Scan for the cell matching the given text and deliver its [X, Y] coordinate at center. 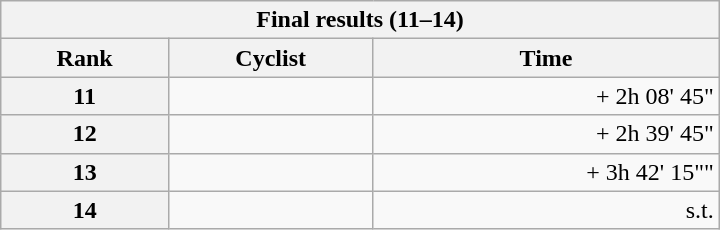
11 [85, 96]
Final results (11–14) [360, 20]
13 [85, 172]
s.t. [546, 210]
12 [85, 134]
+ 2h 39' 45" [546, 134]
Rank [85, 58]
14 [85, 210]
Time [546, 58]
+ 2h 08' 45" [546, 96]
Cyclist [271, 58]
+ 3h 42' 15"" [546, 172]
